For the text-containing cell, return its midpoint in (x, y) coordinate format. 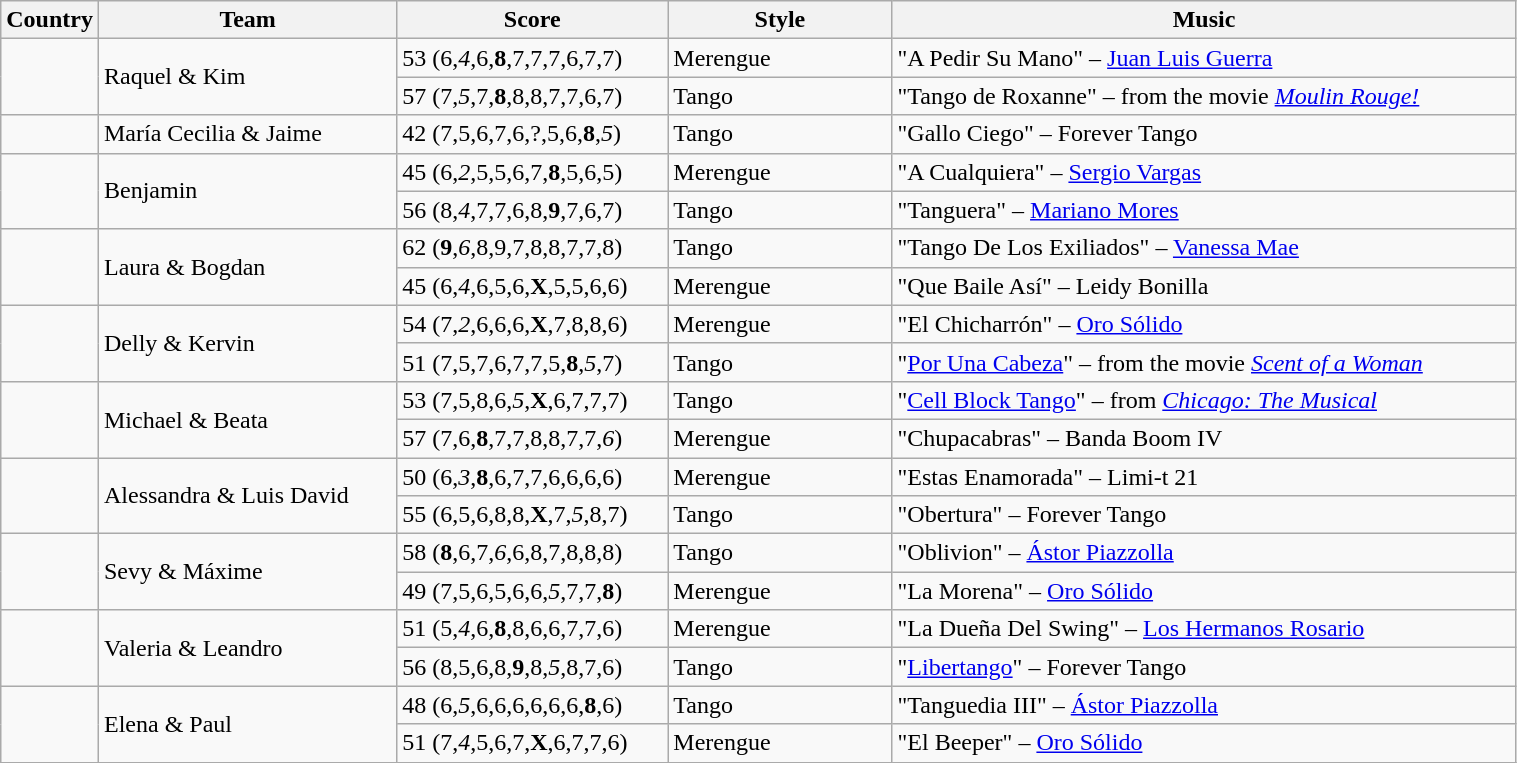
"Chupacabras" – Banda Boom IV (1204, 438)
58 (8,6,7,6,6,8,7,8,8,8) (532, 553)
"El Chicharrón" – Oro Sólido (1204, 324)
"La Dueña Del Swing" – Los Hermanos Rosario (1204, 629)
Michael & Beata (247, 419)
Sevy & Máxime (247, 572)
56 (8,5,6,8,9,8,5,8,7,6) (532, 667)
Benjamin (247, 191)
"El Beeper" – Oro Sólido (1204, 743)
"Oblivion" – Ástor Piazzolla (1204, 553)
54 (7,2,6,6,6,X,7,8,8,6) (532, 324)
51 (7,4,5,6,7,X,6,7,7,6) (532, 743)
Valeria & Leandro (247, 648)
51 (7,5,7,6,7,7,5,8,5,7) (532, 362)
Score (532, 20)
"La Morena" – Oro Sólido (1204, 591)
"Gallo Ciego" – Forever Tango (1204, 134)
"Tanguedia III" – Ástor Piazzolla (1204, 705)
"Estas Enamorada" – Limi-t 21 (1204, 477)
Alessandra & Luis David (247, 496)
53 (7,5,8,6,5,X,6,7,7,7) (532, 400)
Raquel & Kim (247, 77)
56 (8,4,7,7,6,8,9,7,6,7) (532, 210)
57 (7,5,7,8,8,8,7,7,6,7) (532, 96)
"A Pedir Su Mano" – Juan Luis Guerra (1204, 58)
Country (50, 20)
Laura & Bogdan (247, 267)
"Tango de Roxanne" – from the movie Moulin Rouge! (1204, 96)
"A Cualquiera" – Sergio Vargas (1204, 172)
55 (6,5,6,8,8,X,7,5,8,7) (532, 515)
49 (7,5,6,5,6,6,5,7,7,8) (532, 591)
María Cecilia & Jaime (247, 134)
"Tango De Los Exiliados" – Vanessa Mae (1204, 248)
"Que Baile Así" – Leidy Bonilla (1204, 286)
45 (6,2,5,5,6,7,8,5,6,5) (532, 172)
42 (7,5,6,7,6,?,5,6,8,5) (532, 134)
57 (7,6,8,7,7,8,8,7,7,6) (532, 438)
"Tanguera" – Mariano Mores (1204, 210)
"Por Una Cabeza" – from the movie Scent of a Woman (1204, 362)
Style (780, 20)
Delly & Kervin (247, 343)
48 (6,5,6,6,6,6,6,6,8,6) (532, 705)
62 (9,6,8,9,7,8,8,7,7,8) (532, 248)
50 (6,3,8,6,7,7,6,6,6,6) (532, 477)
Team (247, 20)
Music (1204, 20)
Elena & Paul (247, 724)
45 (6,4,6,5,6,X,5,5,6,6) (532, 286)
51 (5,4,6,8,8,6,6,7,7,6) (532, 629)
"Libertango" – Forever Tango (1204, 667)
"Cell Block Tango" – from Chicago: The Musical (1204, 400)
53 (6,4,6,8,7,7,7,6,7,7) (532, 58)
"Obertura" – Forever Tango (1204, 515)
